Extract the (X, Y) coordinate from the center of the cell holding the provided text.  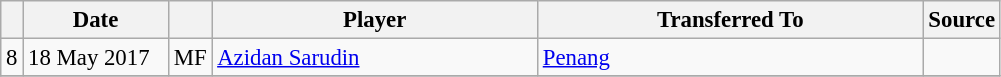
Source (962, 20)
Azidan Sarudin (375, 58)
Penang (730, 58)
Date (96, 20)
Transferred To (730, 20)
MF (190, 58)
8 (12, 58)
Player (375, 20)
18 May 2017 (96, 58)
